Output the [X, Y] coordinate of the center of the cell containing the given text.  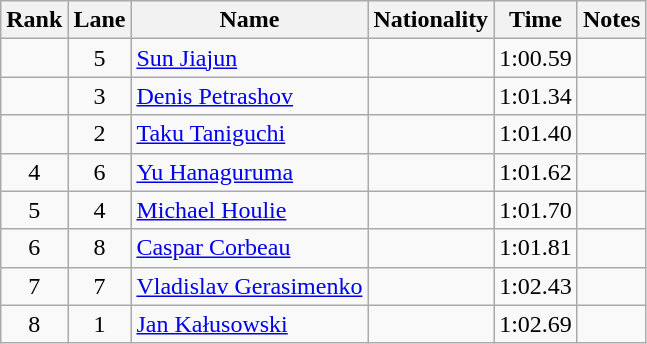
2 [100, 134]
Caspar Corbeau [250, 248]
1:02.43 [536, 286]
Nationality [431, 20]
1:01.70 [536, 210]
Michael Houlie [250, 210]
Notes [611, 20]
1:01.62 [536, 172]
3 [100, 96]
Time [536, 20]
Sun Jiajun [250, 58]
1 [100, 324]
Jan Kałusowski [250, 324]
Lane [100, 20]
1:00.59 [536, 58]
1:01.40 [536, 134]
Yu Hanaguruma [250, 172]
Denis Petrashov [250, 96]
Taku Taniguchi [250, 134]
Name [250, 20]
Rank [34, 20]
1:01.81 [536, 248]
1:01.34 [536, 96]
Vladislav Gerasimenko [250, 286]
1:02.69 [536, 324]
